Search for the cell housing the specified text and yield its [X, Y] center coordinate. 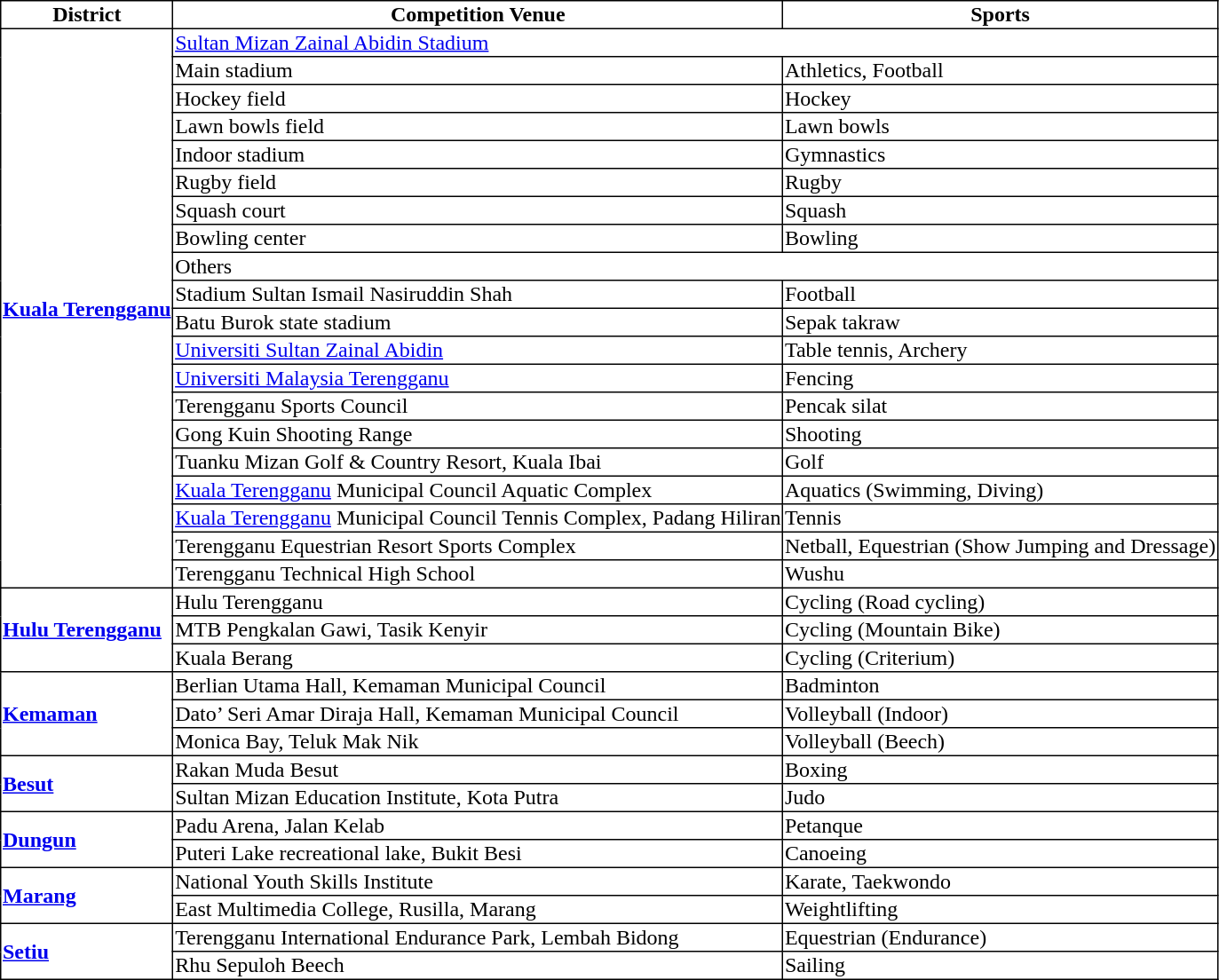
Main stadium [478, 71]
Sailing [1001, 966]
Karate, Taekwondo [1001, 881]
Universiti Sultan Zainal Abidin [478, 351]
Netball, Equestrian (Show Jumping and Dressage) [1001, 546]
Terengganu International Endurance Park, Lembah Bidong [478, 937]
Universiti Malaysia Terengganu [478, 378]
Weightlifting [1001, 910]
Golf [1001, 462]
Marang [87, 895]
Kuala Terengganu Municipal Council Tennis Complex, Padang Hiliran [478, 518]
Rhu Sepuloh Beech [478, 966]
Table tennis, Archery [1001, 351]
Sultan Mizan Zainal Abidin Stadium [696, 43]
Tuanku Mizan Golf & Country Resort, Kuala Ibai [478, 462]
Sepak takraw [1001, 322]
Bowling [1001, 239]
Gong Kuin Shooting Range [478, 434]
Petanque [1001, 826]
Tennis [1001, 518]
Lawn bowls field [478, 127]
Setiu [87, 952]
Athletics, Football [1001, 71]
Batu Burok state stadium [478, 322]
Judo [1001, 798]
Rugby field [478, 183]
Indoor stadium [478, 154]
Besut [87, 783]
Fencing [1001, 378]
Shooting [1001, 434]
Boxing [1001, 770]
Kuala Terengganu Municipal Council Aquatic Complex [478, 490]
Canoeing [1001, 854]
Terengganu Equestrian Resort Sports Complex [478, 546]
Hockey [1001, 99]
Monica Bay, Teluk Mak Nik [478, 742]
Squash court [478, 210]
Volleyball (Indoor) [1001, 714]
Terengganu Sports Council [478, 407]
Pencak silat [1001, 407]
Badminton [1001, 686]
Berlian Utama Hall, Kemaman Municipal Council [478, 686]
Dungun [87, 840]
Cycling (Mountain Bike) [1001, 630]
Volleyball (Beech) [1001, 742]
Sports [1001, 15]
Hockey field [478, 99]
Others [696, 266]
Bowling center [478, 239]
Cycling (Road cycling) [1001, 602]
MTB Pengkalan Gawi, Tasik Kenyir [478, 630]
Aquatics (Swimming, Diving) [1001, 490]
Kuala Terengganu [87, 308]
Squash [1001, 210]
Football [1001, 295]
Rugby [1001, 183]
Competition Venue [478, 15]
Wushu [1001, 574]
Terengganu Technical High School [478, 574]
National Youth Skills Institute [478, 881]
Lawn bowls [1001, 127]
Stadium Sultan Ismail Nasiruddin Shah [478, 295]
Gymnastics [1001, 154]
Kemaman [87, 714]
East Multimedia College, Rusilla, Marang [478, 910]
Puteri Lake recreational lake, Bukit Besi [478, 854]
Padu Arena, Jalan Kelab [478, 826]
Rakan Muda Besut [478, 770]
Sultan Mizan Education Institute, Kota Putra [478, 798]
Cycling (Criterium) [1001, 658]
Kuala Berang [478, 658]
Equestrian (Endurance) [1001, 937]
Dato’ Seri Amar Diraja Hall, Kemaman Municipal Council [478, 714]
District [87, 15]
